Locate the cell with the specified text and output its (X, Y) center coordinate. 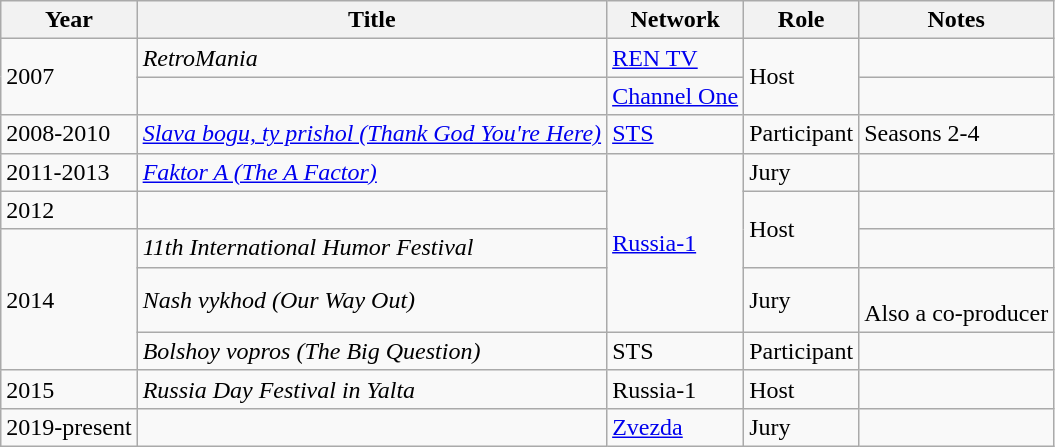
2007 (69, 77)
Nash vykhod (Our Way Out) (372, 300)
Zvezda (676, 427)
Russia Day Festival in Yalta (372, 389)
REN TV (676, 58)
RetroMania (372, 58)
2014 (69, 300)
Notes (956, 20)
Seasons 2-4 (956, 134)
Channel One (676, 96)
Network (676, 20)
2012 (69, 210)
11th International Humor Festival (372, 248)
Slava bogu, ty prishol (Thank God You're Here) (372, 134)
2019-present (69, 427)
Faktor A (The A Factor) (372, 172)
Also a co-producer (956, 300)
Bolshoy vopros (The Big Question) (372, 351)
Title (372, 20)
2008-2010 (69, 134)
2011-2013 (69, 172)
Role (802, 20)
Year (69, 20)
2015 (69, 389)
